Pinpoint the cell where the given text exists, returning its (x, y) midpoint coordinate. 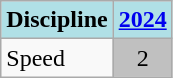
2024 (142, 20)
Speed (57, 58)
2 (142, 58)
Discipline (57, 20)
